Return (X, Y) of the center of cell containing provided text 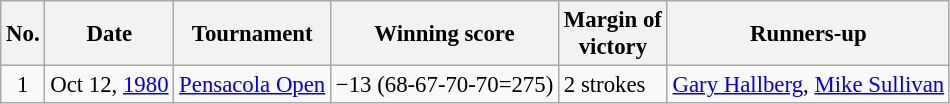
Pensacola Open (252, 85)
Runners-up (808, 34)
Date (110, 34)
Oct 12, 1980 (110, 85)
Tournament (252, 34)
2 strokes (614, 85)
No. (23, 34)
Margin ofvictory (614, 34)
Gary Hallberg, Mike Sullivan (808, 85)
Winning score (445, 34)
1 (23, 85)
−13 (68-67-70-70=275) (445, 85)
